Detect which cell encompasses the target text, then output its [X, Y] center coordinate. 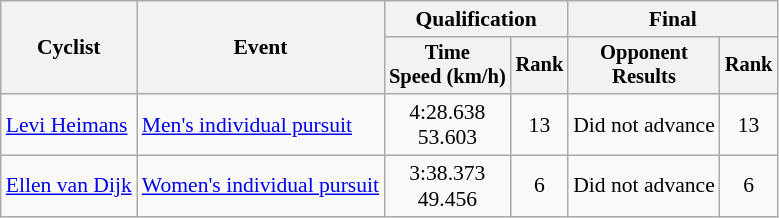
Levi Heimans [69, 124]
TimeSpeed (km/h) [448, 66]
Event [260, 48]
4:28.63853.603 [448, 124]
3:38.37349.456 [448, 186]
Men's individual pursuit [260, 124]
Qualification [476, 19]
Final [672, 19]
Ellen van Dijk [69, 186]
Women's individual pursuit [260, 186]
OpponentResults [644, 66]
Cyclist [69, 48]
